Return (X, Y) of the center of cell containing provided text 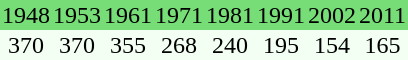
268 (178, 45)
154 (332, 45)
1991 (280, 15)
1981 (230, 15)
165 (382, 45)
2011 (382, 15)
2002 (332, 15)
1961 (128, 15)
1971 (178, 15)
240 (230, 45)
195 (280, 45)
1953 (76, 15)
355 (128, 45)
1948 (26, 15)
